Capture the cell that displays the provided text and extract its [x, y] central coordinate. 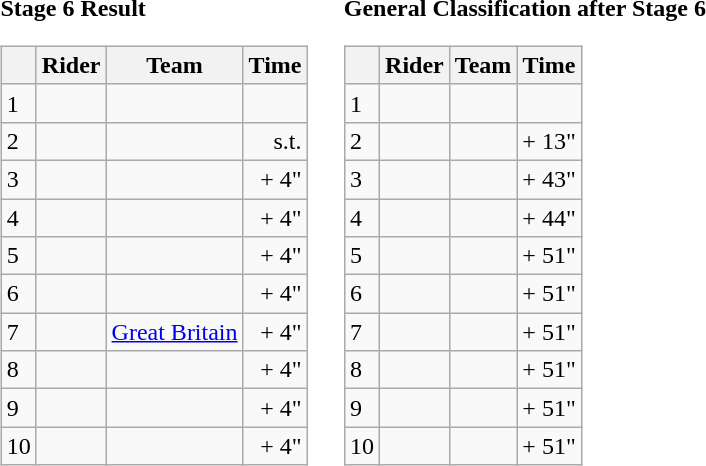
+ 43" [549, 179]
+ 13" [549, 141]
+ 44" [549, 217]
s.t. [275, 141]
Great Britain [174, 332]
